Capture the cell that displays the provided text and extract its (X, Y) central coordinate. 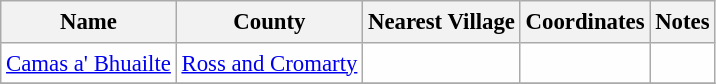
Nearest Village (442, 22)
County (270, 22)
Camas a' Bhuailte (88, 62)
Coordinates (585, 22)
Name (88, 22)
Notes (682, 22)
Ross and Cromarty (270, 62)
